Scan for the cell matching the given text and deliver its (X, Y) coordinate at center. 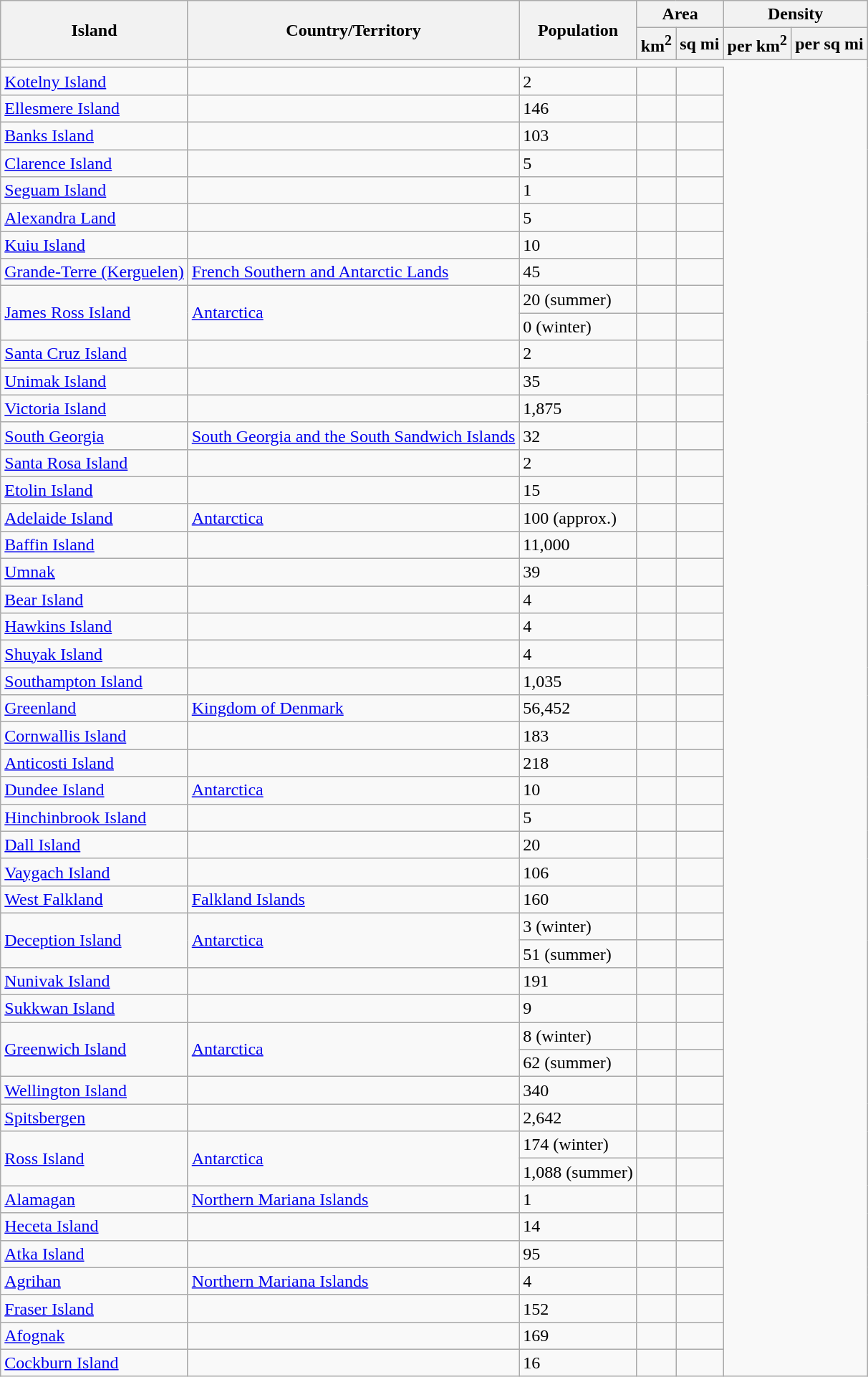
191 (578, 981)
Hawkins Island (95, 627)
Seguam Island (95, 191)
340 (578, 1090)
160 (578, 899)
Population (578, 30)
per km2 (758, 44)
Cockburn Island (95, 1363)
Santa Cruz Island (95, 354)
95 (578, 1254)
Clarence Island (95, 163)
Greenwich Island (95, 1050)
Falkland Islands (354, 899)
35 (578, 381)
Spitsbergen (95, 1118)
Kuiu Island (95, 245)
Kingdom of Denmark (354, 709)
Nunivak Island (95, 981)
Country/Territory (354, 30)
Shuyak Island (95, 654)
183 (578, 736)
Etolin Island (95, 490)
Cornwallis Island (95, 736)
Density (795, 14)
Wellington Island (95, 1090)
8 (winter) (578, 1036)
Hinchinbrook Island (95, 817)
146 (578, 108)
169 (578, 1335)
56,452 (578, 709)
Dall Island (95, 845)
45 (578, 272)
174 (winter) (578, 1145)
Heceta Island (95, 1227)
Ross Island (95, 1158)
1,875 (578, 408)
3 (winter) (578, 926)
South Georgia and the South Sandwich Islands (354, 436)
16 (578, 1363)
Baffin Island (95, 544)
Area (680, 14)
Victoria Island (95, 408)
9 (578, 1009)
French Southern and Antarctic Lands (354, 272)
Alamagan (95, 1199)
Ellesmere Island (95, 108)
James Ross Island (95, 313)
Adelaide Island (95, 517)
Alexandra Land (95, 218)
Deception Island (95, 940)
West Falkland (95, 899)
152 (578, 1308)
11,000 (578, 544)
100 (approx.) (578, 517)
sq mi (700, 44)
15 (578, 490)
0 (winter) (578, 327)
1,035 (578, 681)
Umnak (95, 572)
106 (578, 872)
2,642 (578, 1118)
Anticosti Island (95, 763)
Agrihan (95, 1281)
Vaygach Island (95, 872)
Santa Rosa Island (95, 463)
Bear Island (95, 600)
Fraser Island (95, 1308)
South Georgia (95, 436)
Kotelny Island (95, 81)
km2 (656, 44)
62 (summer) (578, 1063)
218 (578, 763)
Unimak Island (95, 381)
Grande-Terre (Kerguelen) (95, 272)
20 (summer) (578, 299)
32 (578, 436)
Greenland (95, 709)
51 (summer) (578, 954)
39 (578, 572)
Island (95, 30)
Atka Island (95, 1254)
Southampton Island (95, 681)
20 (578, 845)
103 (578, 136)
Afognak (95, 1335)
Dundee Island (95, 790)
Banks Island (95, 136)
per sq mi (829, 44)
Sukkwan Island (95, 1009)
1,088 (summer) (578, 1172)
14 (578, 1227)
